Extract the [X, Y] coordinate from the center of the cell holding the provided text.  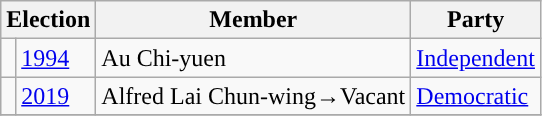
Independent [476, 58]
Au Chi-yuen [254, 58]
Election [48, 20]
Member [254, 20]
Democratic [476, 96]
Party [476, 20]
1994 [56, 58]
Alfred Lai Chun-wing→Vacant [254, 96]
2019 [56, 96]
